Extract the [X, Y] coordinate from the center of the cell holding the provided text.  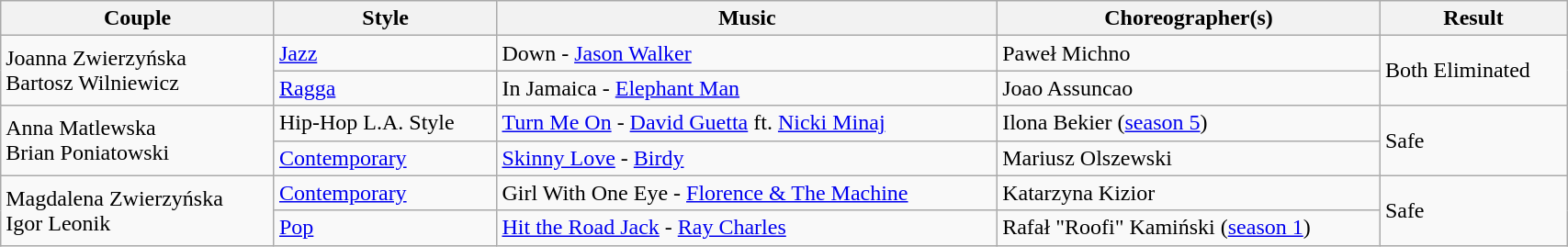
Girl With One Eye - Florence & The Machine [748, 193]
Anna MatlewskaBrian Poniatowski [138, 140]
Joao Assuncao [1189, 88]
Rafał "Roofi" Kamiński (season 1) [1189, 228]
Katarzyna Kizior [1189, 193]
Skinny Love - Birdy [748, 158]
Joanna Zwierzyńska Bartosz Wilniewicz [138, 71]
Result [1473, 18]
Hit the Road Jack - Ray Charles [748, 228]
Jazz [386, 53]
Choreographer(s) [1189, 18]
Magdalena ZwierzyńskaIgor Leonik [138, 210]
Ragga [386, 88]
Paweł Michno [1189, 53]
Mariusz Olszewski [1189, 158]
Pop [386, 228]
Hip-Hop L.A. Style [386, 123]
Ilona Bekier (season 5) [1189, 123]
Music [748, 18]
In Jamaica - Elephant Man [748, 88]
Couple [138, 18]
Style [386, 18]
Down - Jason Walker [748, 53]
Both Eliminated [1473, 71]
Turn Me On - David Guetta ft. Nicki Minaj [748, 123]
